Pinpoint the cell where the given text exists, returning its [x, y] midpoint coordinate. 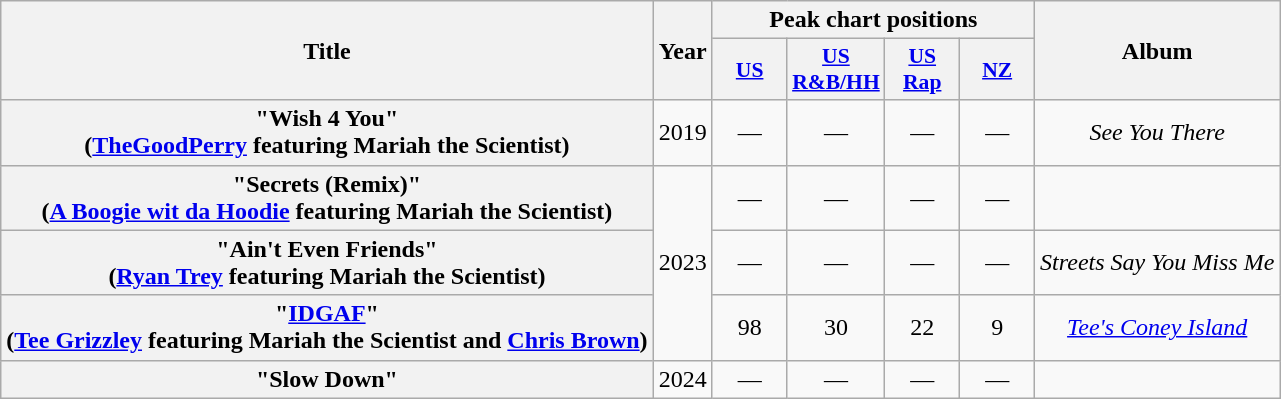
"Slow Down" [327, 379]
2019 [682, 132]
30 [836, 328]
See You There [1158, 132]
2023 [682, 262]
USR&B/HH [836, 70]
2024 [682, 379]
Album [1158, 50]
22 [922, 328]
"Ain't Even Friends"(Ryan Trey featuring Mariah the Scientist) [327, 262]
Peak chart positions [873, 20]
"Secrets (Remix)"(A Boogie wit da Hoodie featuring Mariah the Scientist) [327, 198]
"Wish 4 You"(TheGoodPerry featuring Mariah the Scientist) [327, 132]
Year [682, 50]
9 [998, 328]
Title [327, 50]
98 [750, 328]
USRap [922, 70]
Streets Say You Miss Me [1158, 262]
US [750, 70]
"IDGAF"(Tee Grizzley featuring Mariah the Scientist and Chris Brown) [327, 328]
Tee's Coney Island [1158, 328]
NZ [998, 70]
